Pinpoint the cell where the given text exists, returning its [x, y] midpoint coordinate. 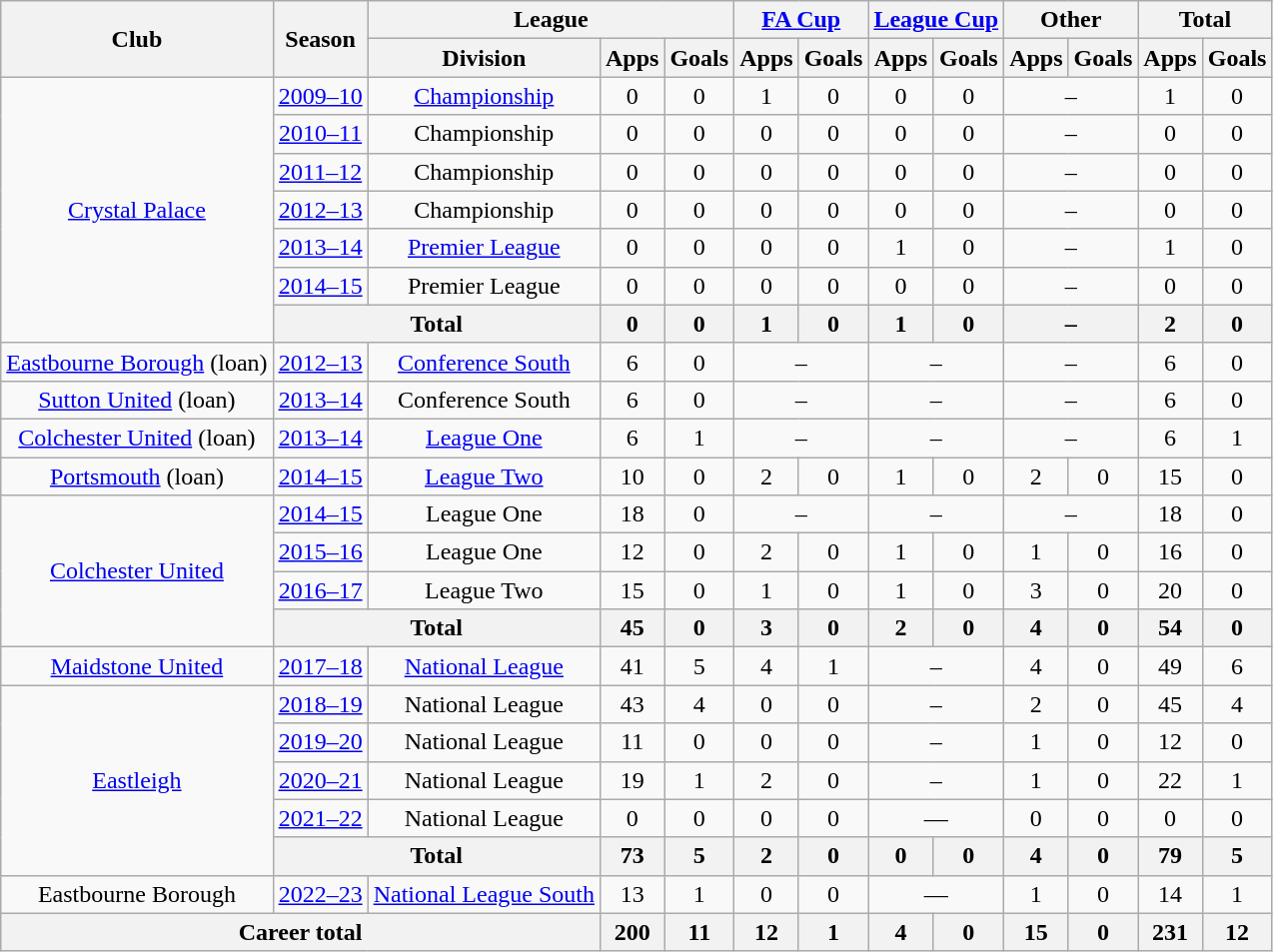
2010–11 [320, 134]
2016–17 [320, 590]
2011–12 [320, 172]
14 [1170, 894]
19 [632, 780]
200 [632, 932]
Season [320, 39]
231 [1170, 932]
2019–20 [320, 742]
Colchester United [137, 571]
Eastleigh [137, 780]
2020–21 [320, 780]
73 [632, 856]
2022–23 [320, 894]
Portsmouth (loan) [137, 476]
10 [632, 476]
54 [1170, 628]
Maidstone United [137, 666]
Eastbourne Borough (loan) [137, 362]
FA Cup [801, 20]
2017–18 [320, 666]
League Cup [936, 20]
2021–22 [320, 818]
Crystal Palace [137, 210]
2015–16 [320, 552]
13 [632, 894]
Career total [301, 932]
22 [1170, 780]
41 [632, 666]
League [552, 20]
Eastbourne Borough [137, 894]
2018–19 [320, 704]
49 [1170, 666]
2009–10 [320, 96]
43 [632, 704]
20 [1170, 590]
Colchester United (loan) [137, 438]
Other [1071, 20]
16 [1170, 552]
Division [484, 58]
National League South [484, 894]
Club [137, 39]
79 [1170, 856]
Sutton United (loan) [137, 400]
